Determine the (x, y) coordinate at the center of the cell enclosing the given text.  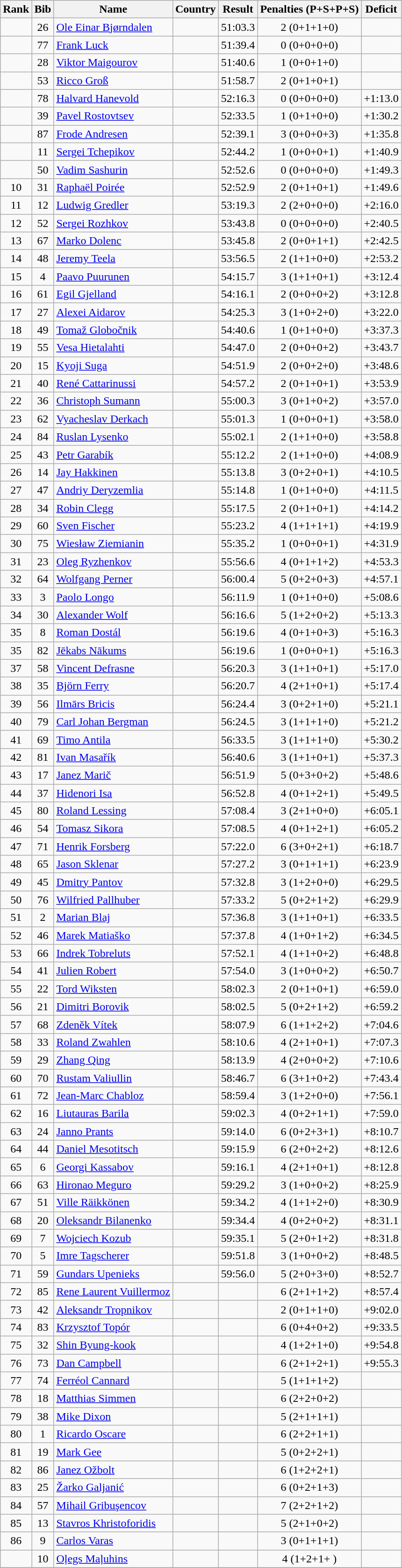
Vesa Hietalahti (113, 348)
Andriy Deryzemlia (113, 490)
+9:54.8 (381, 1345)
4 (0+1+0+3) (309, 633)
Ricco Groß (113, 80)
53:43.8 (238, 223)
59:56.0 (238, 1274)
+5:37.3 (381, 757)
57:52.1 (238, 953)
4 (1+1+1+1) (309, 526)
55:35.2 (238, 544)
55:17.5 (238, 508)
+6:23.9 (381, 864)
Roland Zwahlen (113, 1042)
51:03.3 (238, 27)
Tomaž Globočnik (113, 330)
Christoph Sumann (113, 401)
Sergei Tchepikov (113, 152)
51:39.4 (238, 45)
57:27.2 (238, 864)
57:54.0 (238, 971)
2 (43, 918)
+8:57.4 (381, 1291)
Vyacheslav Derkach (113, 419)
Dan Campbell (113, 1363)
56:16.6 (238, 615)
58:07.9 (238, 1024)
4 (1+1+2+0) (309, 1203)
6 (2+1+1+2) (309, 1291)
+4:08.9 (381, 454)
+7:59.0 (381, 1114)
+1:35.8 (381, 134)
Pavel Rostovtsev (113, 116)
Ludwig Gredler (113, 205)
+5:49.5 (381, 793)
+8:31.8 (381, 1238)
+5:13.3 (381, 615)
Kyoji Suga (113, 365)
57:37.8 (238, 935)
54:16.1 (238, 294)
56:20.3 (238, 668)
5 (1+2+0+2) (309, 615)
Marko Dolenc (113, 241)
3 (2+1+0+0) (309, 811)
+6:33.5 (381, 918)
Viktor Maigourov (113, 63)
Penalties (P+S+P+S) (309, 9)
+6:50.7 (381, 971)
55:00.3 (238, 401)
+8:10.7 (381, 1131)
Country (195, 9)
Hidenori Isa (113, 793)
Jeremy Teela (113, 259)
4 (0+1+1+2) (309, 562)
58:02.3 (238, 989)
6 (2+1+2+1) (309, 1363)
55:56.6 (238, 562)
Janez Marič (113, 775)
+9:02.0 (381, 1309)
+4:14.2 (381, 508)
58:13.9 (238, 1060)
55:01.3 (238, 419)
+1:40.9 (381, 152)
6 (1+2+2+1) (309, 1470)
+4:57.1 (381, 579)
Indrek Tobreluts (113, 953)
Timo Antila (113, 739)
4 (0+2+0+2) (309, 1220)
6 (2+2+0+2) (309, 1399)
Georgi Kassabov (113, 1167)
Roman Dostál (113, 633)
+8:12.8 (381, 1167)
56:20.7 (238, 686)
7 (43, 1238)
+2:40.5 (381, 223)
51:40.6 (238, 63)
55:23.2 (238, 526)
56:24.4 (238, 704)
Marek Matiaško (113, 935)
+6:05.2 (381, 829)
54:15.7 (238, 277)
Ruslan Lysenko (113, 437)
Liutauras Barila (113, 1114)
Marian Blaj (113, 918)
4 (43, 277)
+7:56.1 (381, 1096)
3 (43, 597)
+3:58.8 (381, 437)
Egil Gjelland (113, 294)
55:02.1 (238, 437)
56:51.9 (238, 775)
36 (43, 401)
59:16.1 (238, 1167)
Bib (43, 9)
Zhang Qing (113, 1060)
+1:49.3 (381, 169)
57:08.5 (238, 829)
+7:10.6 (381, 1060)
6 (3+1+0+2) (309, 1078)
9 (43, 1541)
55:13.8 (238, 472)
Julien Robert (113, 971)
59:35.1 (238, 1238)
54:47.0 (238, 348)
52:52.6 (238, 169)
Henrik Forsberg (113, 846)
+6:05.1 (381, 811)
3 (0+0+0+3) (309, 134)
6 (2+2+1+1) (309, 1434)
+8:52.7 (381, 1274)
Janez Ožbolt (113, 1470)
+2:16.0 (381, 205)
3 (0+2+0+1) (309, 472)
Jēkabs Nākums (113, 650)
+2:53.2 (381, 259)
6 (1+1+2+2) (309, 1024)
Sven Fischer (113, 526)
Gundars Upenieks (113, 1274)
59:29.2 (238, 1185)
+5:08.6 (381, 597)
Ilmārs Bricis (113, 704)
+3:48.6 (381, 365)
Sergei Rozhkov (113, 223)
René Cattarinussi (113, 383)
57:36.8 (238, 918)
Krzysztof Topór (113, 1327)
54:25.3 (238, 312)
Carl Johan Bergman (113, 722)
+5:17.0 (381, 668)
Jean-Marc Chabloz (113, 1096)
Alexander Wolf (113, 615)
+4:11.5 (381, 490)
Mark Gee (113, 1452)
57:22.0 (238, 846)
Frank Luck (113, 45)
54:40.6 (238, 330)
Daniel Mesotitsch (113, 1149)
Ricardo Oscare (113, 1434)
+5:30.2 (381, 739)
Ivan Masařík (113, 757)
Ville Räikkönen (113, 1203)
Dmitry Pantov (113, 882)
Tomasz Sikora (113, 829)
+5:21.2 (381, 722)
59:02.3 (238, 1114)
+6:18.7 (381, 846)
+6:48.8 (381, 953)
56:11.9 (238, 597)
6 (3+0+2+1) (309, 846)
Mike Dixon (113, 1416)
57:33.2 (238, 900)
Shin Byung-kook (113, 1345)
Wolfgang Perner (113, 579)
59:34.2 (238, 1203)
+6:29.9 (381, 900)
Zdeněk Vítek (113, 1024)
5 (2+0+3+0) (309, 1274)
Stavros Khristoforidis (113, 1523)
Rene Laurent Vuillermoz (113, 1291)
+6:59.0 (381, 989)
56:24.5 (238, 722)
7 (2+2+1+2) (309, 1505)
6 (0+2+3+1) (309, 1131)
Raphaël Poirée (113, 187)
2 (0+0+1+1) (309, 241)
8 (43, 633)
Oleksandr Bilanenko (113, 1220)
6 (43, 1167)
Frode Andresen (113, 134)
+5:21.1 (381, 704)
+8:30.9 (381, 1203)
+6:34.5 (381, 935)
3 (0+1+0+2) (309, 401)
3 (1+0+2+0) (309, 312)
54:57.2 (238, 383)
52:39.1 (238, 134)
Robin Clegg (113, 508)
+3:12.4 (381, 277)
57:08.4 (238, 811)
+1:13.0 (381, 98)
59:34.4 (238, 1220)
58:59.4 (238, 1096)
59:15.9 (238, 1149)
+1:30.2 (381, 116)
53:45.8 (238, 241)
Deficit (381, 9)
+3:57.0 (381, 401)
Oļegs Maļuhins (113, 1559)
+8:12.6 (381, 1149)
+8:25.9 (381, 1185)
4 (1+0+1+2) (309, 935)
54:51.9 (238, 365)
52:16.3 (238, 98)
+3:58.0 (381, 419)
4 (2+0+0+2) (309, 1060)
Wilfried Pallhuber (113, 900)
+9:33.5 (381, 1327)
5 (2+0+1+2) (309, 1238)
58:10.6 (238, 1042)
Dimitri Borovik (113, 1006)
+3:37.3 (381, 330)
1 (43, 1434)
Ole Einar Bjørndalen (113, 27)
Aleksandr Tropnikov (113, 1309)
+7:07.3 (381, 1042)
5 (0+2+2+1) (309, 1452)
51:58.7 (238, 80)
58:02.5 (238, 1006)
5 (0+2+0+3) (309, 579)
Mihail Gribuşencov (113, 1505)
+7:43.4 (381, 1078)
57:32.8 (238, 882)
Žarko Galjanić (113, 1488)
Carlos Varas (113, 1541)
+9:55.3 (381, 1363)
55:12.2 (238, 454)
5 (0+3+0+2) (309, 775)
3 (0+2+1+0) (309, 704)
5 (43, 1256)
Björn Ferry (113, 686)
1 (0+0+1+0) (309, 63)
+4:53.3 (381, 562)
Oleg Ryzhenkov (113, 562)
+5:48.6 (381, 775)
59:51.8 (238, 1256)
55:14.8 (238, 490)
4 (1+1+0+2) (309, 953)
Wojciech Kozub (113, 1238)
87 (43, 134)
Roland Lessing (113, 811)
+3:22.0 (381, 312)
+4:19.9 (381, 526)
Result (238, 9)
56:40.6 (238, 757)
58:46.7 (238, 1078)
6 (0+2+1+3) (309, 1488)
6 (0+4+0+2) (309, 1327)
Hironao Meguro (113, 1185)
2 (2+0+0+0) (309, 205)
6 (2+0+2+2) (309, 1149)
+3:43.7 (381, 348)
Rustam Valiullin (113, 1078)
+1:49.6 (381, 187)
4 (1+2+1+ ) (309, 1559)
+4:10.5 (381, 472)
56:33.5 (238, 739)
Rank (16, 9)
Janno Prants (113, 1131)
Jay Hakkinen (113, 472)
+2:42.5 (381, 241)
53:19.3 (238, 205)
Paolo Longo (113, 597)
Alexei Aidarov (113, 312)
Name (113, 9)
Jason Sklenar (113, 864)
5 (2+1+0+2) (309, 1523)
4 (0+2+1+1) (309, 1114)
59:14.0 (238, 1131)
Matthias Simmen (113, 1399)
+4:31.9 (381, 544)
+3:12.8 (381, 294)
Paavo Puurunen (113, 277)
Halvard Hanevold (113, 98)
+5:17.4 (381, 686)
Imre Tagscherer (113, 1256)
Vadim Sashurin (113, 169)
+7:04.6 (381, 1024)
Tord Wiksten (113, 989)
+3:53.9 (381, 383)
5 (2+1+1+1) (309, 1416)
+8:31.1 (381, 1220)
+6:29.5 (381, 882)
56:52.8 (238, 793)
+6:59.2 (381, 1006)
Vincent Defrasne (113, 668)
56:00.4 (238, 579)
5 (1+1+1+2) (309, 1381)
52:52.9 (238, 187)
4 (1+2+1+0) (309, 1345)
Ferréol Cannard (113, 1381)
2 (0+0+2+0) (309, 365)
+8:48.5 (381, 1256)
Wiesław Ziemianin (113, 544)
52:33.5 (238, 116)
53:56.5 (238, 259)
52:44.2 (238, 152)
Petr Garabík (113, 454)
